Detect which cell encompasses the target text, then output its [X, Y] center coordinate. 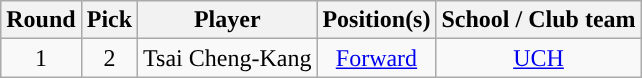
Pick [109, 20]
UCH [538, 58]
Round [41, 20]
Forward [376, 58]
School / Club team [538, 20]
1 [41, 58]
Position(s) [376, 20]
Tsai Cheng-Kang [228, 58]
Player [228, 20]
2 [109, 58]
